Extract the [x, y] coordinate from the center of the cell holding the provided text.  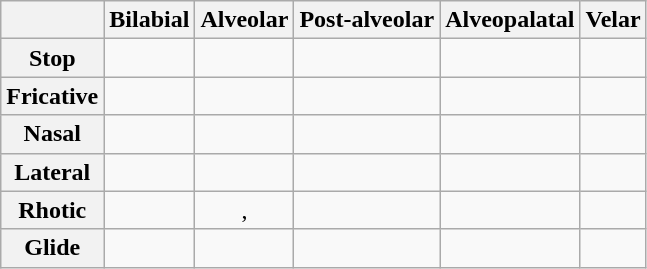
Lateral [52, 172]
Alveopalatal [510, 20]
Fricative [52, 96]
Alveolar [244, 20]
Glide [52, 248]
, [244, 210]
Rhotic [52, 210]
Stop [52, 58]
Nasal [52, 134]
Post-alveolar [367, 20]
Bilabial [150, 20]
Velar [613, 20]
